Capture the cell that displays the provided text and extract its (x, y) central coordinate. 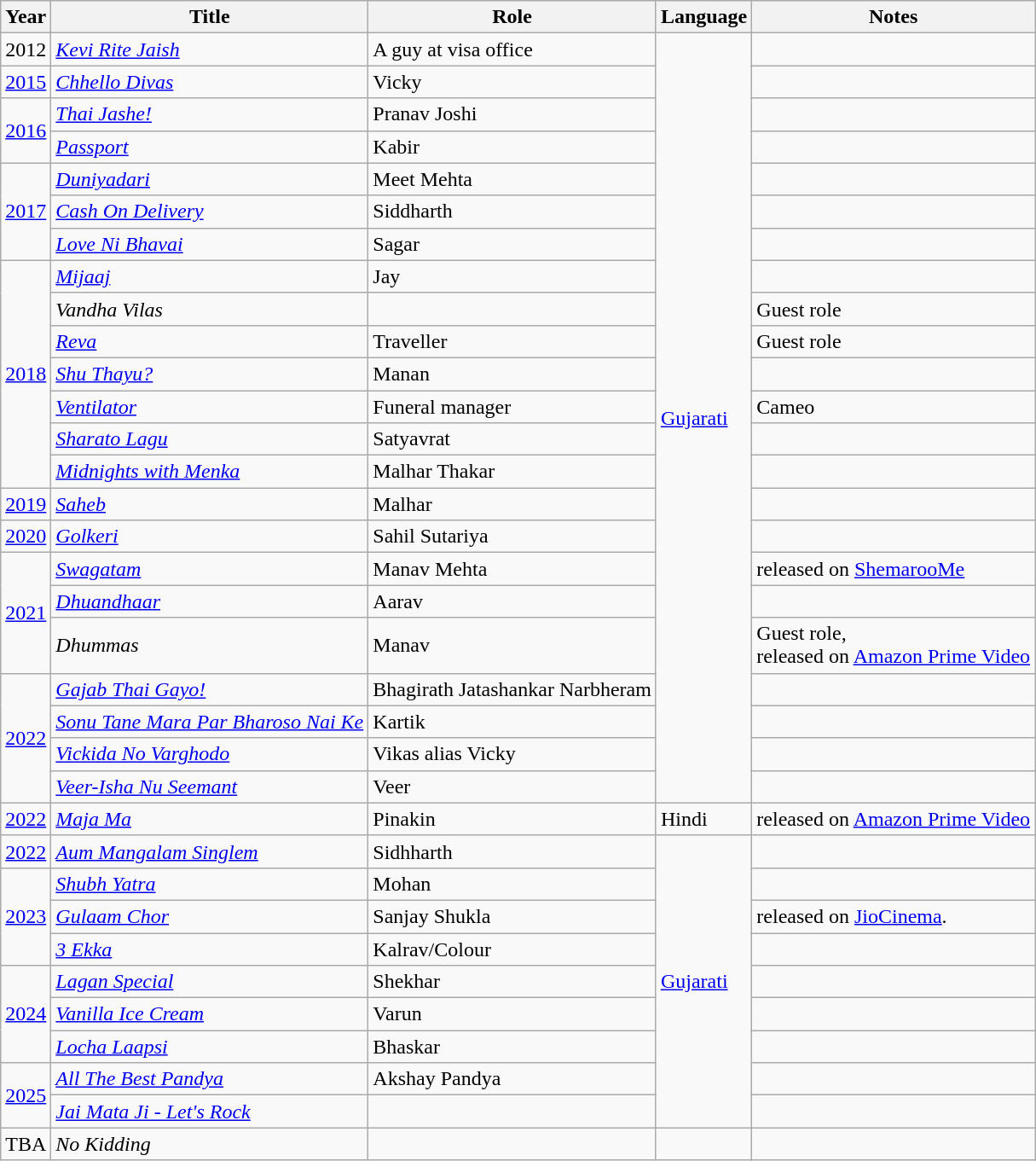
3 Ekka (210, 949)
Maja Ma (210, 819)
Pranav Joshi (512, 114)
2017 (26, 212)
Guest role,released on Amazon Prime Video (894, 645)
Shu Thayu? (210, 374)
released on ShemarooMe (894, 569)
Sonu Tane Mara Par Bharoso Nai Ke (210, 722)
2012 (26, 49)
2025 (26, 1095)
Siddharth (512, 212)
No Kidding (210, 1144)
Role (512, 17)
Saheb (210, 504)
Vanilla Ice Cream (210, 1014)
Cameo (894, 407)
Kalrav/Colour (512, 949)
Aum Mangalam Singlem (210, 851)
Jai Mata Ji - Let's Rock (210, 1112)
Traveller (512, 341)
Manav Mehta (512, 569)
2016 (26, 131)
2021 (26, 612)
Swagatam (210, 569)
A guy at visa office (512, 49)
Language (703, 17)
released on Amazon Prime Video (894, 819)
Sidhharth (512, 851)
Kartik (512, 722)
Title (210, 17)
Varun (512, 1014)
Shubh Yatra (210, 884)
2018 (26, 374)
Vicky (512, 82)
Satyavrat (512, 439)
Dhummas (210, 645)
Bhaskar (512, 1047)
Sagar (512, 244)
Manan (512, 374)
Bhagirath Jatashankar Narbheram (512, 689)
Manav (512, 645)
Passport (210, 147)
Sahil Sutariya (512, 537)
Malhar (512, 504)
Mohan (512, 884)
Midnights with Menka (210, 472)
Golkeri (210, 537)
Duniyadari (210, 179)
2024 (26, 1014)
2019 (26, 504)
Year (26, 17)
Akshay Pandya (512, 1079)
Jay (512, 276)
TBA (26, 1144)
Aarav (512, 601)
Reva (210, 341)
Sanjay Shukla (512, 916)
2020 (26, 537)
Chhello Divas (210, 82)
Dhuandhaar (210, 601)
Gajab Thai Gayo! (210, 689)
Vikas alias Vicky (512, 754)
Veer-Isha Nu Seemant (210, 787)
Locha Laapsi (210, 1047)
Notes (894, 17)
Lagan Special (210, 982)
Shekhar (512, 982)
Vandha Vilas (210, 309)
Pinakin (512, 819)
Kabir (512, 147)
Gulaam Chor (210, 916)
released on JioCinema. (894, 916)
2015 (26, 82)
Hindi (703, 819)
Cash On Delivery (210, 212)
Ventilator (210, 407)
Thai Jashe! (210, 114)
Vickida No Varghodo (210, 754)
All The Best Pandya (210, 1079)
Kevi Rite Jaish (210, 49)
Sharato Lagu (210, 439)
Funeral manager (512, 407)
Mijaaj (210, 276)
Veer (512, 787)
Malhar Thakar (512, 472)
Love Ni Bhavai (210, 244)
Meet Mehta (512, 179)
2023 (26, 916)
